Return (x, y) of the center of cell containing provided text 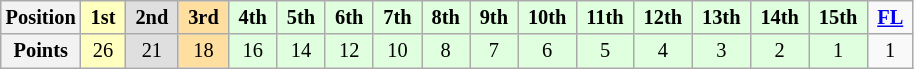
4th (253, 17)
2 (779, 51)
3rd (203, 17)
12 (349, 51)
Points (41, 51)
21 (152, 51)
14 (301, 51)
7 (494, 51)
8 (446, 51)
10th (547, 17)
7th (397, 17)
2nd (152, 17)
5 (604, 51)
9th (494, 17)
15th (838, 17)
11th (604, 17)
16 (253, 51)
26 (104, 51)
4 (663, 51)
6 (547, 51)
10 (397, 51)
13th (721, 17)
6th (349, 17)
Position (41, 17)
3 (721, 51)
1st (104, 17)
14th (779, 17)
8th (446, 17)
5th (301, 17)
12th (663, 17)
FL (890, 17)
18 (203, 51)
